Extract the (X, Y) coordinate from the center of the cell holding the provided text.  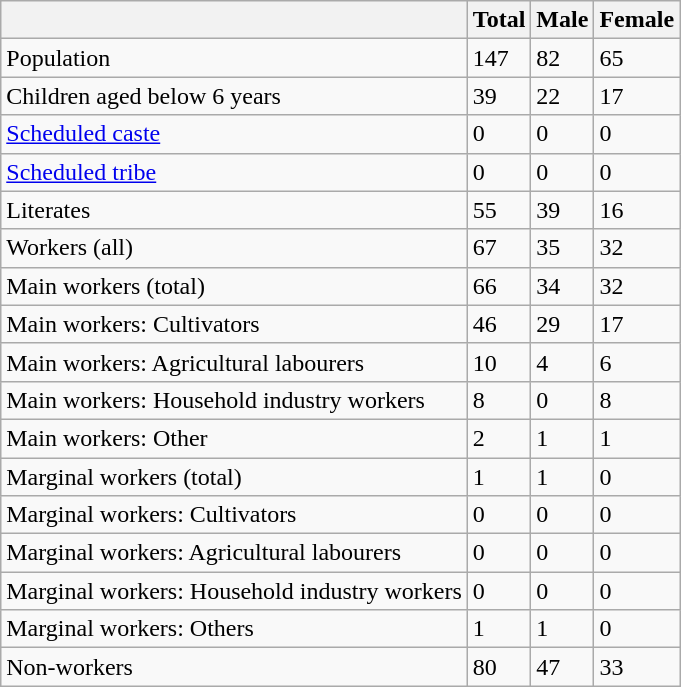
10 (499, 362)
Marginal workers: Others (234, 629)
Total (499, 20)
Scheduled tribe (234, 172)
Population (234, 58)
66 (499, 286)
16 (637, 210)
82 (562, 58)
35 (562, 248)
Marginal workers: Agricultural labourers (234, 553)
65 (637, 58)
6 (637, 362)
Main workers: Cultivators (234, 324)
29 (562, 324)
147 (499, 58)
Main workers: Household industry workers (234, 400)
Main workers: Agricultural labourers (234, 362)
67 (499, 248)
Workers (all) (234, 248)
34 (562, 286)
Male (562, 20)
Non-workers (234, 667)
Female (637, 20)
Main workers: Other (234, 438)
Literates (234, 210)
4 (562, 362)
46 (499, 324)
Main workers (total) (234, 286)
47 (562, 667)
55 (499, 210)
Children aged below 6 years (234, 96)
22 (562, 96)
2 (499, 438)
Marginal workers: Household industry workers (234, 591)
Marginal workers: Cultivators (234, 515)
33 (637, 667)
80 (499, 667)
Marginal workers (total) (234, 477)
Scheduled caste (234, 134)
